For the text-containing cell, return its midpoint in [x, y] coordinate format. 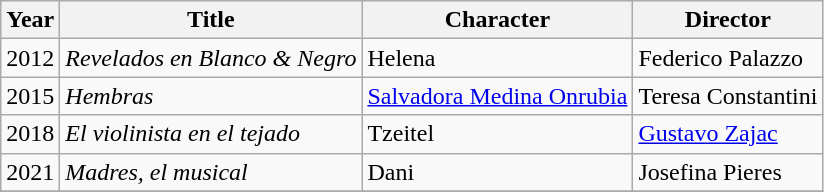
Title [211, 20]
Madres, el musical [211, 172]
Dani [498, 172]
Hembras [211, 96]
El violinista en el tejado [211, 134]
Director [728, 20]
Helena [498, 58]
Year [30, 20]
2018 [30, 134]
Federico Palazzo [728, 58]
Character [498, 20]
Salvadora Medina Onrubia [498, 96]
Tzeitel [498, 134]
Revelados en Blanco & Negro [211, 58]
Teresa Constantini [728, 96]
Josefina Pieres [728, 172]
Gustavo Zajac [728, 134]
2021 [30, 172]
2015 [30, 96]
2012 [30, 58]
